Identify which cell holds the provided text, then report its [X, Y] central coordinate. 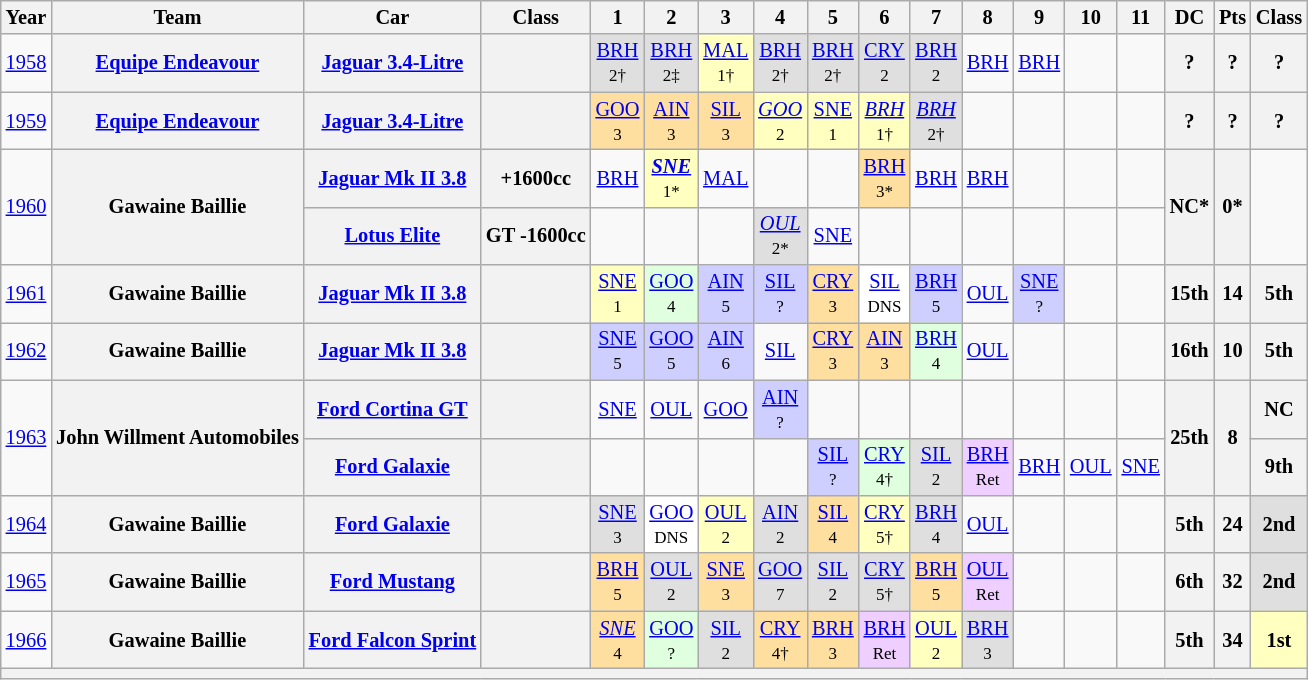
11 [1141, 17]
John Willment Automobiles [178, 438]
Team [178, 17]
GOO [726, 409]
GOO7 [780, 582]
+1600cc [536, 178]
MAL1† [726, 63]
BRH2 [936, 63]
Ford Cortina GT [392, 409]
AIN2 [780, 524]
5 [833, 17]
14 [1232, 294]
Car [392, 17]
6th [1190, 582]
AIN6 [726, 351]
SILDNS [885, 294]
NC [1279, 409]
25th [1190, 438]
9 [1039, 17]
Ford Mustang [392, 582]
1st [1279, 640]
6 [885, 17]
SNE5 [618, 351]
GT -1600cc [536, 236]
Lotus Elite [392, 236]
NC* [1190, 206]
16th [1190, 351]
SIL3 [726, 121]
GOO5 [671, 351]
1965 [26, 582]
Ford Falcon Sprint [392, 640]
32 [1232, 582]
1964 [26, 524]
34 [1232, 640]
24 [1232, 524]
GOO? [671, 640]
SIL4 [833, 524]
1963 [26, 438]
AIN5 [726, 294]
CRY2 [885, 63]
2 [671, 17]
BRH2‡ [671, 63]
9th [1279, 467]
SNE? [1039, 294]
1960 [26, 206]
7 [936, 17]
1966 [26, 640]
1959 [26, 121]
AIN? [780, 409]
GOO3 [618, 121]
OULRet [988, 582]
GOODNS [671, 524]
Pts [1232, 17]
0* [1232, 206]
DC [1190, 17]
3 [726, 17]
1958 [26, 63]
15th [1190, 294]
GOO4 [671, 294]
SNE4 [618, 640]
Year [26, 17]
OUL2* [780, 236]
1961 [26, 294]
BRH1† [885, 121]
BRH3* [885, 178]
1 [618, 17]
GOO2 [780, 121]
4 [780, 17]
SIL [780, 351]
SNE1* [671, 178]
MAL [726, 178]
1962 [26, 351]
